Determine the (X, Y) coordinate at the center of the cell enclosing the given text.  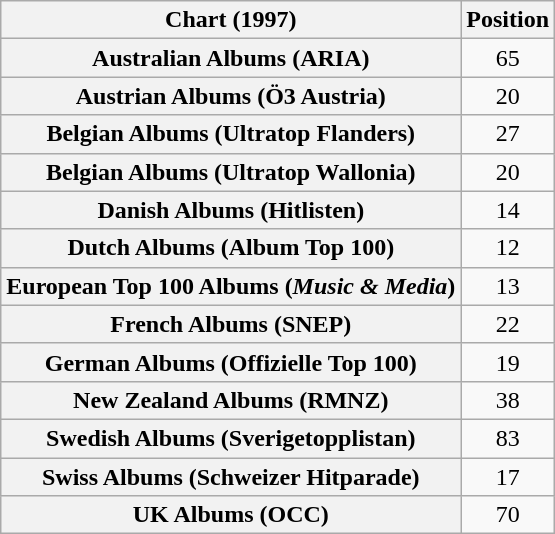
27 (508, 134)
Dutch Albums (Album Top 100) (231, 248)
New Zealand Albums (RMNZ) (231, 400)
Belgian Albums (Ultratop Wallonia) (231, 172)
14 (508, 210)
Position (508, 20)
17 (508, 477)
Swedish Albums (Sverigetopplistan) (231, 438)
38 (508, 400)
19 (508, 362)
Chart (1997) (231, 20)
Australian Albums (ARIA) (231, 58)
70 (508, 515)
Austrian Albums (Ö3 Austria) (231, 96)
83 (508, 438)
French Albums (SNEP) (231, 324)
German Albums (Offizielle Top 100) (231, 362)
22 (508, 324)
European Top 100 Albums (Music & Media) (231, 286)
Belgian Albums (Ultratop Flanders) (231, 134)
12 (508, 248)
Swiss Albums (Schweizer Hitparade) (231, 477)
13 (508, 286)
UK Albums (OCC) (231, 515)
Danish Albums (Hitlisten) (231, 210)
65 (508, 58)
